Capture the cell that displays the provided text and extract its [X, Y] central coordinate. 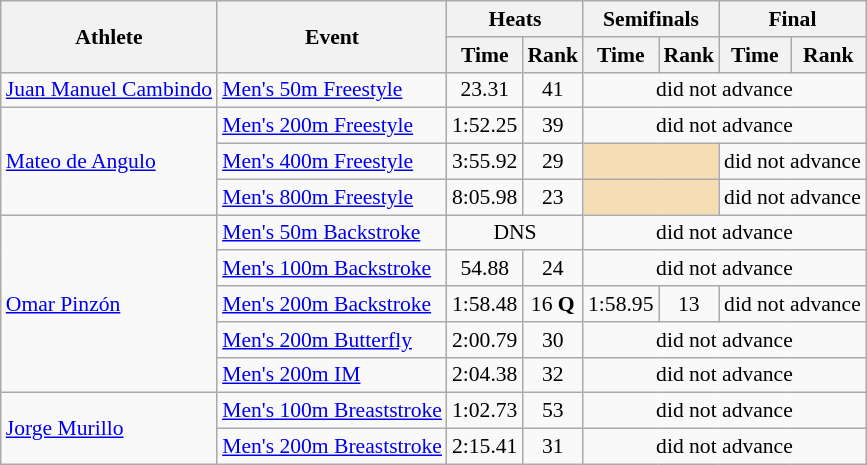
Athlete [109, 36]
16 Q [552, 304]
39 [552, 126]
Jorge Murillo [109, 428]
23 [552, 197]
1:58.95 [620, 304]
24 [552, 269]
8:05.98 [484, 197]
54.88 [484, 269]
Juan Manuel Cambindo [109, 90]
Final [792, 19]
30 [552, 340]
Semifinals [651, 19]
Men's 200m Freestyle [332, 126]
Omar Pinzón [109, 304]
Men's 200m Backstroke [332, 304]
29 [552, 162]
Men's 200m Butterfly [332, 340]
1:52.25 [484, 126]
Heats [515, 19]
32 [552, 375]
2:04.38 [484, 375]
Men's 800m Freestyle [332, 197]
Men's 50m Freestyle [332, 90]
Men's 100m Backstroke [332, 269]
DNS [515, 233]
3:55.92 [484, 162]
13 [688, 304]
Men's 400m Freestyle [332, 162]
2:15.41 [484, 447]
Event [332, 36]
53 [552, 411]
31 [552, 447]
1:02.73 [484, 411]
Mateo de Angulo [109, 162]
23.31 [484, 90]
Men's 50m Backstroke [332, 233]
Men's 200m Breaststroke [332, 447]
1:58.48 [484, 304]
Men's 100m Breaststroke [332, 411]
Men's 200m IM [332, 375]
2:00.79 [484, 340]
41 [552, 90]
